Capture the cell that displays the provided text and extract its [X, Y] central coordinate. 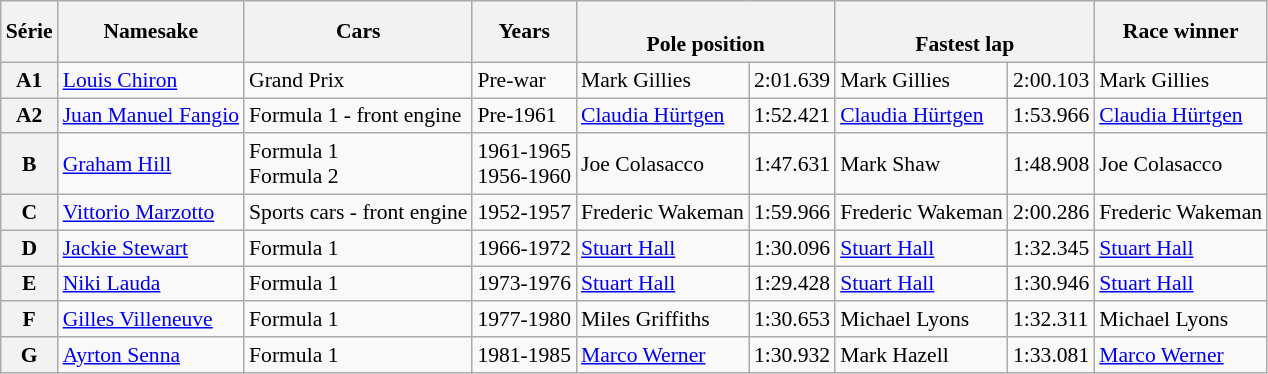
B [30, 164]
Mark Hazell [922, 355]
Louis Chiron [151, 80]
F [30, 320]
Cars [358, 32]
A2 [30, 116]
1952-1957 [524, 213]
1:29.428 [792, 284]
Miles Griffiths [662, 320]
1961-19651956-1960 [524, 164]
Grand Prix [358, 80]
Namesake [151, 32]
2:00.286 [1051, 213]
Gilles Villeneuve [151, 320]
Pre-1961 [524, 116]
Jackie Stewart [151, 248]
1981-1985 [524, 355]
Fastest lap [964, 32]
2:00.103 [1051, 80]
1:33.081 [1051, 355]
1:48.908 [1051, 164]
Sports cars - front engine [358, 213]
D [30, 248]
G [30, 355]
Ayrton Senna [151, 355]
1:52.421 [792, 116]
Série [30, 32]
1966-1972 [524, 248]
1:59.966 [792, 213]
1:30.653 [792, 320]
Mark Shaw [922, 164]
Pre-war [524, 80]
Graham Hill [151, 164]
1977-1980 [524, 320]
1:32.311 [1051, 320]
C [30, 213]
Formula 1 - front engine [358, 116]
1:47.631 [792, 164]
Niki Lauda [151, 284]
1:30.096 [792, 248]
1:53.966 [1051, 116]
Vittorio Marzotto [151, 213]
A1 [30, 80]
1973-1976 [524, 284]
Years [524, 32]
Pole position [706, 32]
Race winner [1180, 32]
1:32.345 [1051, 248]
1:30.946 [1051, 284]
E [30, 284]
Juan Manuel Fangio [151, 116]
Formula 1Formula 2 [358, 164]
1:30.932 [792, 355]
2:01.639 [792, 80]
